Pinpoint the cell where the given text exists, returning its [x, y] midpoint coordinate. 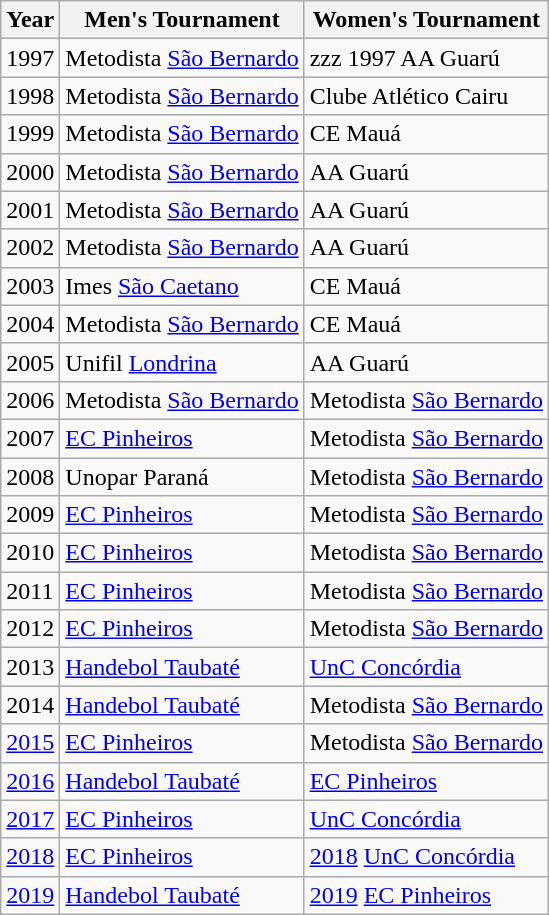
Women's Tournament [426, 20]
2003 [30, 286]
Men's Tournament [182, 20]
2012 [30, 629]
Unifil Londrina [182, 362]
Year [30, 20]
2014 [30, 705]
2018 UnC Concórdia [426, 857]
2004 [30, 324]
Clube Atlético Cairu [426, 96]
2019 EC Pinheiros [426, 895]
2013 [30, 667]
2006 [30, 400]
2010 [30, 553]
Unopar Paraná [182, 477]
2016 [30, 781]
2017 [30, 819]
1998 [30, 96]
2011 [30, 591]
2019 [30, 895]
Imes São Caetano [182, 286]
1997 [30, 58]
2001 [30, 210]
2015 [30, 743]
2002 [30, 248]
2005 [30, 362]
2018 [30, 857]
2009 [30, 515]
1999 [30, 134]
zzz 1997 AA Guarú [426, 58]
2000 [30, 172]
2007 [30, 438]
2008 [30, 477]
